Locate the cell with the specified text and output its [x, y] center coordinate. 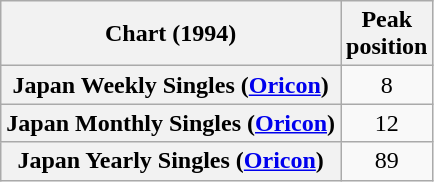
89 [387, 161]
Peakposition [387, 34]
Chart (1994) [171, 34]
Japan Weekly Singles (Oricon) [171, 85]
Japan Yearly Singles (Oricon) [171, 161]
12 [387, 123]
Japan Monthly Singles (Oricon) [171, 123]
8 [387, 85]
